Return (X, Y) of the center of cell containing provided text 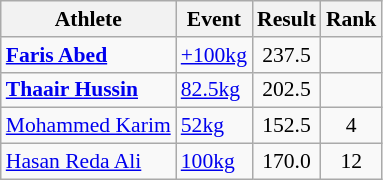
Rank (352, 19)
82.5kg (214, 90)
Hasan Reda Ali (88, 162)
52kg (214, 126)
152.5 (286, 126)
12 (352, 162)
4 (352, 126)
Athlete (88, 19)
237.5 (286, 55)
100kg (214, 162)
Thaair Hussin (88, 90)
Faris Abed (88, 55)
Result (286, 19)
+100kg (214, 55)
202.5 (286, 90)
Mohammed Karim (88, 126)
Event (214, 19)
170.0 (286, 162)
